From the cell containing the given text, extract its center point as [x, y] coordinate. 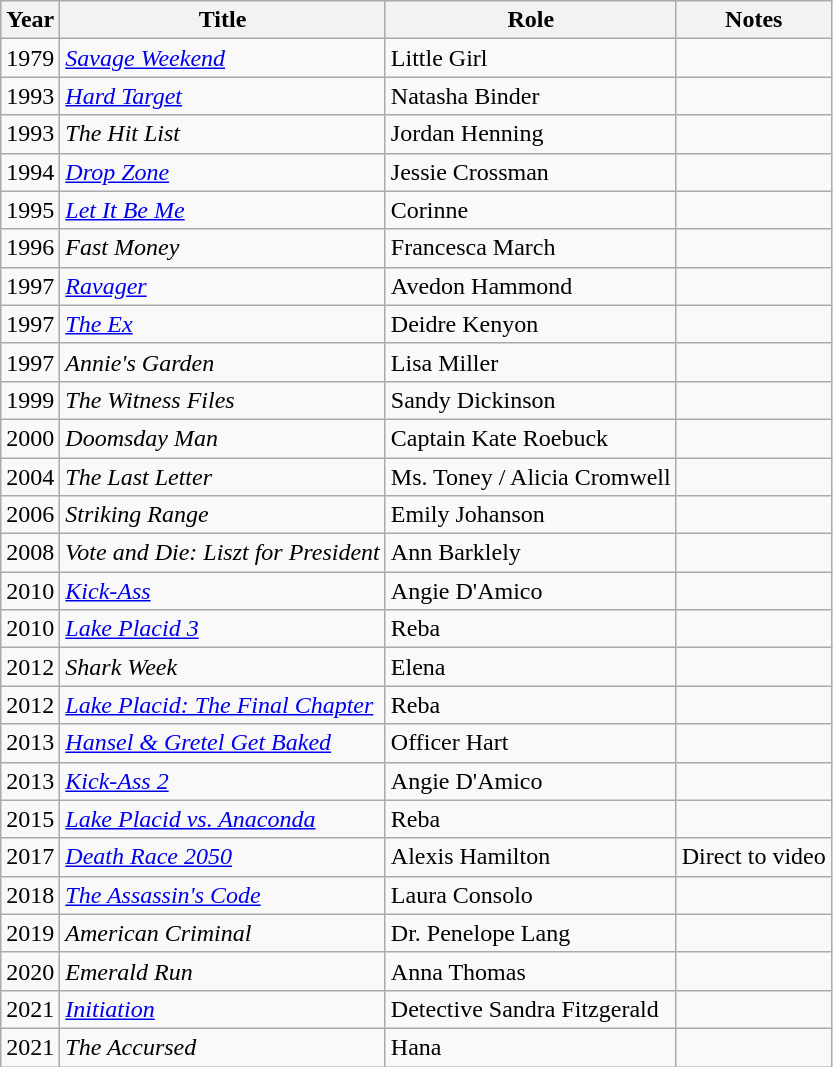
Annie's Garden [223, 362]
Corinne [530, 210]
2015 [30, 819]
Direct to video [754, 857]
Detective Sandra Fitzgerald [530, 1009]
Natasha Binder [530, 96]
Lisa Miller [530, 362]
Doomsday Man [223, 438]
Savage Weekend [223, 58]
Emerald Run [223, 971]
Jordan Henning [530, 134]
Lake Placid: The Final Chapter [223, 705]
Notes [754, 20]
1996 [30, 248]
Hansel & Gretel Get Baked [223, 743]
Striking Range [223, 515]
2000 [30, 438]
Kick-Ass [223, 591]
2004 [30, 477]
Title [223, 20]
Alexis Hamilton [530, 857]
Year [30, 20]
2019 [30, 933]
Initiation [223, 1009]
2018 [30, 895]
Drop Zone [223, 172]
Lake Placid 3 [223, 629]
Let It Be Me [223, 210]
Anna Thomas [530, 971]
The Hit List [223, 134]
The Accursed [223, 1047]
Fast Money [223, 248]
American Criminal [223, 933]
Avedon Hammond [530, 286]
2017 [30, 857]
The Witness Files [223, 400]
Death Race 2050 [223, 857]
Role [530, 20]
Captain Kate Roebuck [530, 438]
Hard Target [223, 96]
1995 [30, 210]
2020 [30, 971]
Elena [530, 667]
2008 [30, 553]
Kick-Ass 2 [223, 781]
Laura Consolo [530, 895]
Jessie Crossman [530, 172]
Deidre Kenyon [530, 324]
Ravager [223, 286]
Dr. Penelope Lang [530, 933]
1979 [30, 58]
Lake Placid vs. Anaconda [223, 819]
Francesca March [530, 248]
2006 [30, 515]
Emily Johanson [530, 515]
The Ex [223, 324]
Hana [530, 1047]
The Last Letter [223, 477]
Shark Week [223, 667]
Ms. Toney / Alicia Cromwell [530, 477]
1999 [30, 400]
The Assassin's Code [223, 895]
Ann Barklely [530, 553]
Vote and Die: Liszt for President [223, 553]
Officer Hart [530, 743]
Little Girl [530, 58]
Sandy Dickinson [530, 400]
1994 [30, 172]
